Scan for the cell matching the given text and deliver its (X, Y) coordinate at center. 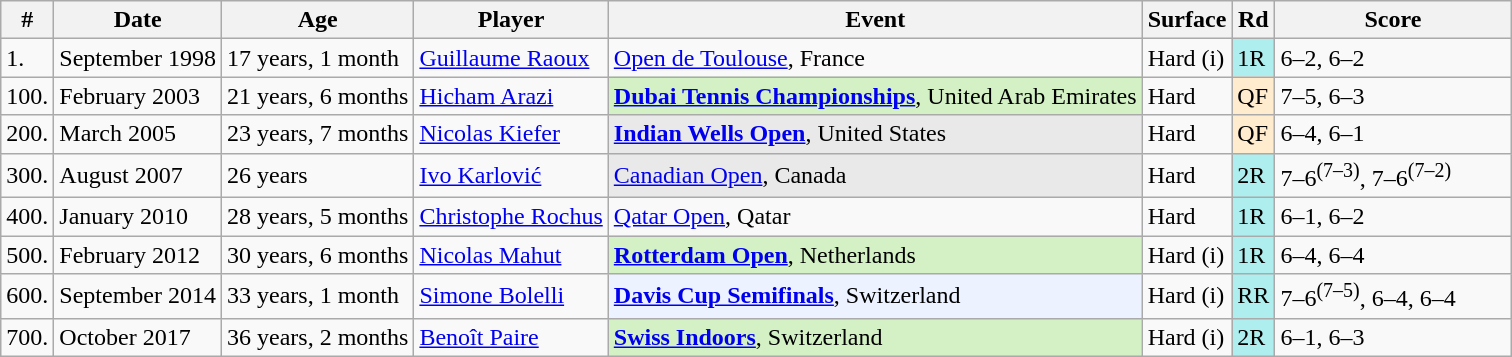
6–4, 6–1 (1393, 134)
Rd (1254, 20)
Dubai Tennis Championships, United Arab Emirates (875, 96)
7–6(7–3), 7–6(7–2) (1393, 176)
Davis Cup Semifinals, Switzerland (875, 296)
September 2014 (138, 296)
1. (28, 58)
21 years, 6 months (318, 96)
300. (28, 176)
7–6(7–5), 6–4, 6–4 (1393, 296)
Qatar Open, Qatar (875, 217)
February 2012 (138, 255)
Indian Wells Open, United States (875, 134)
Player (511, 20)
700. (28, 337)
Surface (1187, 20)
January 2010 (138, 217)
February 2003 (138, 96)
Event (875, 20)
August 2007 (138, 176)
6–4, 6–4 (1393, 255)
Simone Bolelli (511, 296)
500. (28, 255)
Hicham Arazi (511, 96)
17 years, 1 month (318, 58)
Canadian Open, Canada (875, 176)
Christophe Rochus (511, 217)
October 2017 (138, 337)
# (28, 20)
Benoît Paire (511, 337)
Nicolas Kiefer (511, 134)
23 years, 7 months (318, 134)
6–1, 6–3 (1393, 337)
Score (1393, 20)
Nicolas Mahut (511, 255)
Rotterdam Open, Netherlands (875, 255)
100. (28, 96)
26 years (318, 176)
33 years, 1 month (318, 296)
36 years, 2 months (318, 337)
RR (1254, 296)
30 years, 6 months (318, 255)
600. (28, 296)
Open de Toulouse, France (875, 58)
Swiss Indoors, Switzerland (875, 337)
March 2005 (138, 134)
Guillaume Raoux (511, 58)
September 1998 (138, 58)
Ivo Karlović (511, 176)
7–5, 6–3 (1393, 96)
Age (318, 20)
6–2, 6–2 (1393, 58)
Date (138, 20)
400. (28, 217)
200. (28, 134)
6–1, 6–2 (1393, 217)
28 years, 5 months (318, 217)
